Detect which cell encompasses the target text, then output its [x, y] center coordinate. 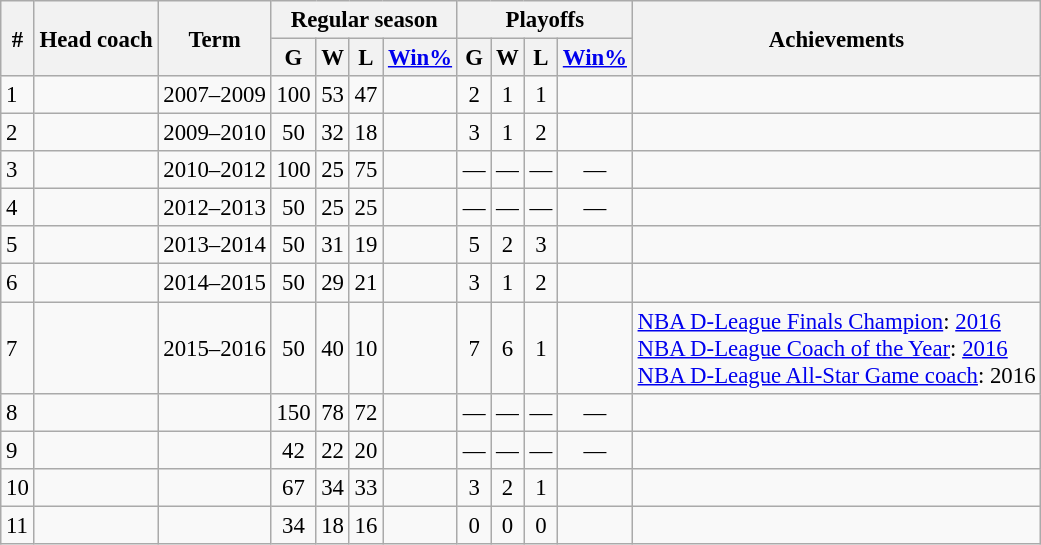
42 [294, 450]
78 [332, 412]
8 [18, 412]
40 [332, 348]
21 [366, 283]
2007–2009 [214, 95]
NBA D-League Finals Champion: 2016NBA D-League Coach of the Year: 2016NBA D-League All-Star Game coach: 2016 [836, 348]
67 [294, 487]
19 [366, 245]
2010–2012 [214, 170]
31 [332, 245]
4 [18, 208]
72 [366, 412]
2009–2010 [214, 133]
53 [332, 95]
20 [366, 450]
2015–2016 [214, 348]
Achievements [836, 38]
2013–2014 [214, 245]
32 [332, 133]
Playoffs [544, 20]
16 [366, 525]
Head coach [96, 38]
11 [18, 525]
75 [366, 170]
33 [366, 487]
Regular season [364, 20]
9 [18, 450]
47 [366, 95]
2012–2013 [214, 208]
150 [294, 412]
Term [214, 38]
2014–2015 [214, 283]
29 [332, 283]
22 [332, 450]
# [18, 38]
